For the text-containing cell, return its midpoint in [x, y] coordinate format. 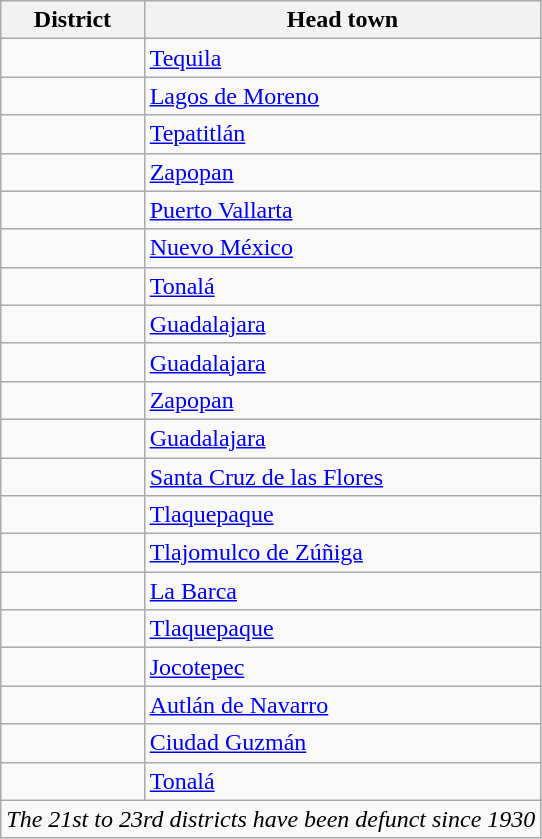
Head town [342, 20]
Tequila [342, 58]
Lagos de Moreno [342, 96]
Tepatitlán [342, 134]
Nuevo México [342, 248]
The 21st to 23rd districts have been defunct since 1930 [271, 819]
Ciudad Guzmán [342, 743]
Puerto Vallarta [342, 210]
Autlán de Navarro [342, 705]
Tlajomulco de Zúñiga [342, 553]
Santa Cruz de las Flores [342, 477]
District [72, 20]
La Barca [342, 591]
Jocotepec [342, 667]
